Return [x, y] of the center of cell containing provided text 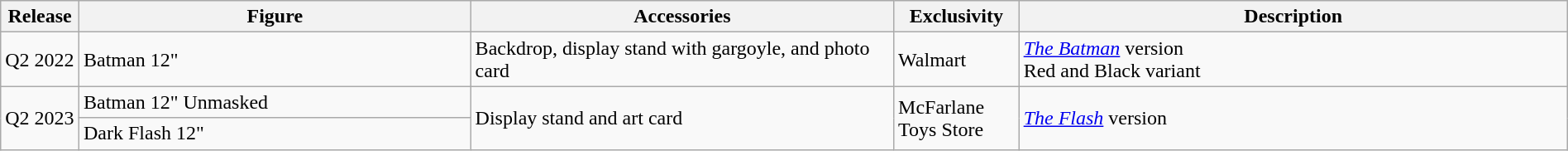
Walmart [957, 60]
McFarlane Toys Store [957, 118]
Accessories [682, 17]
The Flash version [1293, 118]
Dark Flash 12" [275, 134]
Q2 2023 [40, 118]
Display stand and art card [682, 118]
The Batman versionRed and Black variant [1293, 60]
Backdrop, display stand with gargoyle, and photo card [682, 60]
Q2 2022 [40, 60]
Exclusivity [957, 17]
Figure [275, 17]
Release [40, 17]
Batman 12" Unmasked [275, 102]
Description [1293, 17]
Batman 12" [275, 60]
